Provide the [x, y] coordinate of the cell's center where the given text is located.  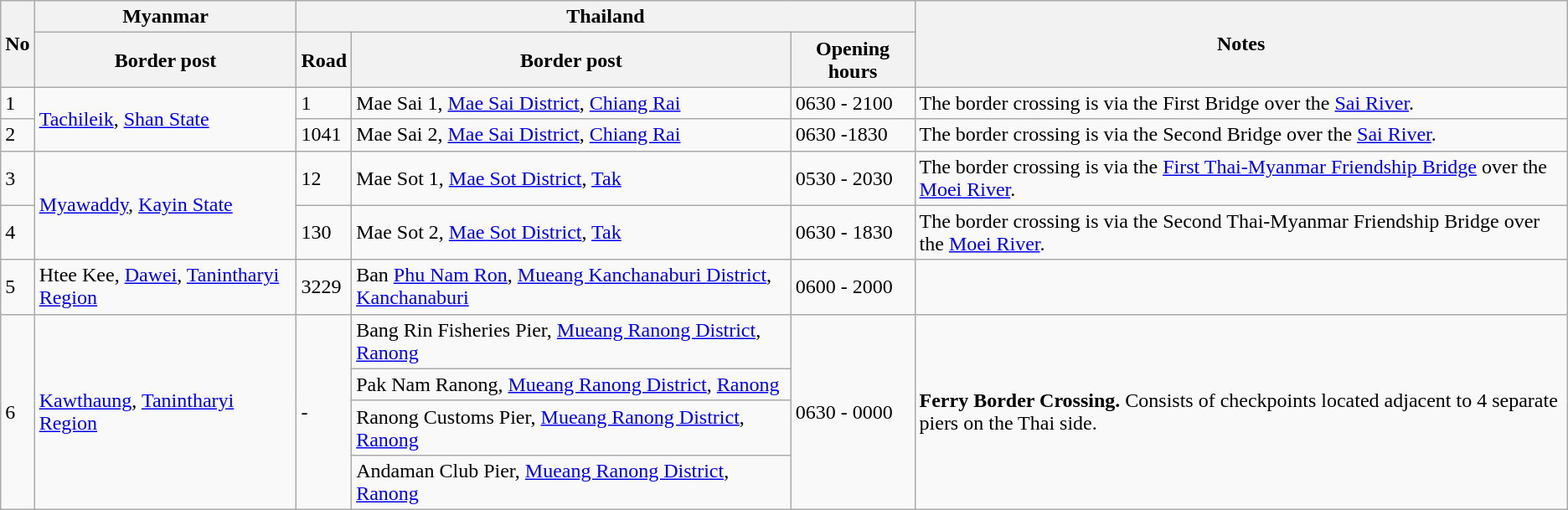
Ferry Border Crossing. Consists of checkpoints located adjacent to 4 separate piers on the Thai side. [1241, 412]
0630 -1830 [853, 135]
0630 - 2100 [853, 103]
Mae Sai 1, Mae Sai District, Chiang Rai [571, 103]
The border crossing is via the Second Thai-Myanmar Friendship Bridge over the Moei River. [1241, 233]
Tachileik, Shan State [166, 119]
The border crossing is via the First Thai-Myanmar Friendship Bridge over the Moei River. [1241, 178]
3 [18, 178]
0600 - 2000 [853, 286]
Thailand [606, 17]
The border crossing is via the Second Bridge over the Sai River. [1241, 135]
3229 [324, 286]
Ban Phu Nam Ron, Mueang Kanchanaburi District, Kanchanaburi [571, 286]
- [324, 412]
Ranong Customs Pier, Mueang Ranong District, Ranong [571, 427]
0630 - 1830 [853, 233]
Mae Sai 2, Mae Sai District, Chiang Rai [571, 135]
Kawthaung, Tanintharyi Region [166, 412]
Notes [1241, 44]
Road [324, 60]
5 [18, 286]
Mae Sot 2, Mae Sot District, Tak [571, 233]
Pak Nam Ranong, Mueang Ranong District, Ranong [571, 384]
Myanmar [166, 17]
6 [18, 412]
12 [324, 178]
0530 - 2030 [853, 178]
Andaman Club Pier, Mueang Ranong District, Ranong [571, 482]
Myawaddy, Kayin State [166, 205]
The border crossing is via the First Bridge over the Sai River. [1241, 103]
0630 - 0000 [853, 412]
No [18, 44]
2 [18, 135]
Bang Rin Fisheries Pier, Mueang Ranong District, Ranong [571, 342]
Opening hours [853, 60]
Htee Kee, Dawei, Tanintharyi Region [166, 286]
Mae Sot 1, Mae Sot District, Tak [571, 178]
4 [18, 233]
1041 [324, 135]
130 [324, 233]
